Determine the (X, Y) coordinate at the center of the cell enclosing the given text.  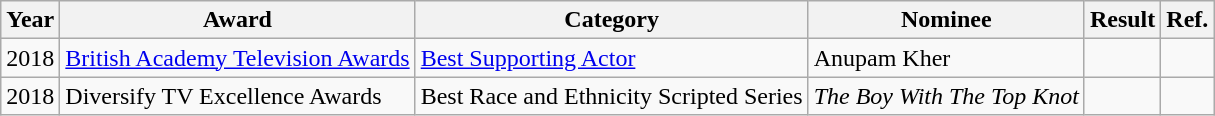
Anupam Kher (946, 58)
Year (30, 20)
The Boy With The Top Knot (946, 96)
Ref. (1188, 20)
Nominee (946, 20)
Award (238, 20)
Diversify TV Excellence Awards (238, 96)
Best Race and Ethnicity Scripted Series (612, 96)
Best Supporting Actor (612, 58)
British Academy Television Awards (238, 58)
Result (1122, 20)
Category (612, 20)
